Locate the cell with the specified text and output its [x, y] center coordinate. 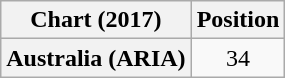
Australia (ARIA) [96, 58]
Chart (2017) [96, 20]
34 [238, 58]
Position [238, 20]
